Locate the cell with the specified text and output its (x, y) center coordinate. 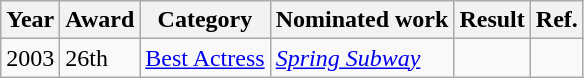
Year (30, 20)
Spring Subway (362, 58)
Result (492, 20)
Ref. (556, 20)
Best Actress (205, 58)
2003 (30, 58)
Award (100, 20)
Category (205, 20)
26th (100, 58)
Nominated work (362, 20)
